Return the (x, y) coordinate for the center point of the cell that contains the specified text.  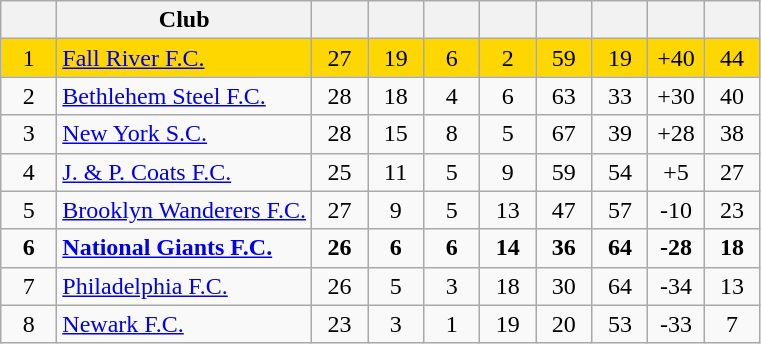
+40 (676, 58)
54 (620, 172)
J. & P. Coats F.C. (184, 172)
National Giants F.C. (184, 248)
39 (620, 134)
14 (508, 248)
+28 (676, 134)
40 (732, 96)
Club (184, 20)
+5 (676, 172)
11 (396, 172)
Bethlehem Steel F.C. (184, 96)
57 (620, 210)
15 (396, 134)
+30 (676, 96)
33 (620, 96)
New York S.C. (184, 134)
-28 (676, 248)
20 (564, 324)
Brooklyn Wanderers F.C. (184, 210)
44 (732, 58)
30 (564, 286)
47 (564, 210)
Fall River F.C. (184, 58)
36 (564, 248)
38 (732, 134)
Newark F.C. (184, 324)
-34 (676, 286)
25 (340, 172)
Philadelphia F.C. (184, 286)
67 (564, 134)
53 (620, 324)
-10 (676, 210)
-33 (676, 324)
63 (564, 96)
